Locate the cell with the specified text and output its (X, Y) center coordinate. 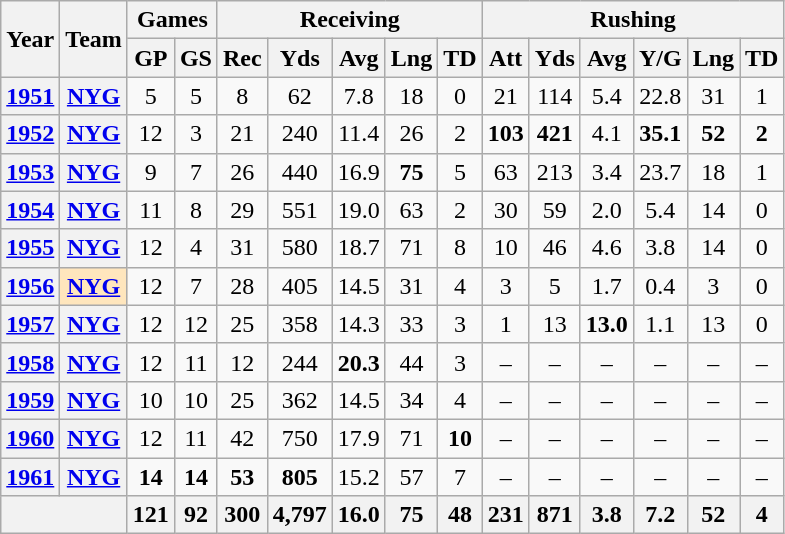
15.2 (358, 477)
17.9 (358, 438)
14.3 (358, 324)
440 (300, 172)
1952 (30, 134)
1956 (30, 286)
29 (242, 210)
1958 (30, 362)
213 (554, 172)
7.8 (358, 96)
44 (411, 362)
240 (300, 134)
33 (411, 324)
1951 (30, 96)
405 (300, 286)
103 (506, 134)
1.7 (606, 286)
GS (196, 58)
Att (506, 58)
92 (196, 515)
1.1 (660, 324)
0.4 (660, 286)
22.8 (660, 96)
13.0 (606, 324)
62 (300, 96)
Y/G (660, 58)
1960 (30, 438)
1954 (30, 210)
1957 (30, 324)
28 (242, 286)
59 (554, 210)
53 (242, 477)
2.0 (606, 210)
Team (94, 39)
20.3 (358, 362)
30 (506, 210)
551 (300, 210)
Year (30, 39)
18.7 (358, 248)
750 (300, 438)
4.6 (606, 248)
871 (554, 515)
Games (172, 20)
805 (300, 477)
Rec (242, 58)
114 (554, 96)
16.9 (358, 172)
4,797 (300, 515)
7.2 (660, 515)
Rushing (633, 20)
4.1 (606, 134)
57 (411, 477)
GP (150, 58)
358 (300, 324)
23.7 (660, 172)
19.0 (358, 210)
Receiving (350, 20)
3.4 (606, 172)
16.0 (358, 515)
1955 (30, 248)
580 (300, 248)
421 (554, 134)
121 (150, 515)
48 (460, 515)
244 (300, 362)
1961 (30, 477)
1959 (30, 400)
46 (554, 248)
35.1 (660, 134)
11.4 (358, 134)
231 (506, 515)
300 (242, 515)
9 (150, 172)
42 (242, 438)
1953 (30, 172)
362 (300, 400)
34 (411, 400)
